Provide the [x, y] coordinate of the cell's center where the given text is located.  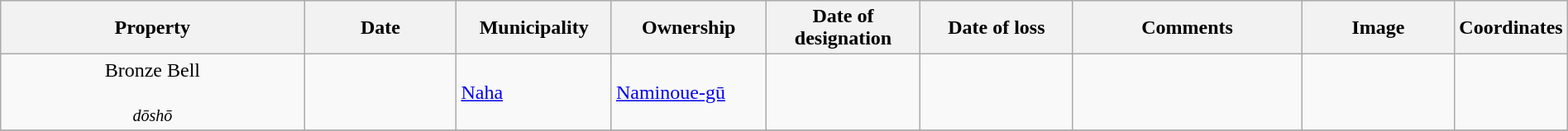
Comments [1188, 28]
Image [1378, 28]
Naha [534, 92]
Date of loss [997, 28]
Date of designation [844, 28]
Date [380, 28]
Ownership [688, 28]
Municipality [534, 28]
Bronze Belldōshō [152, 92]
Coordinates [1511, 28]
Property [152, 28]
Naminoue-gū [688, 92]
